Detect which cell encompasses the target text, then output its [X, Y] center coordinate. 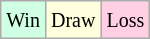
Loss [126, 20]
Win [24, 20]
Draw [72, 20]
